From the cell containing the given text, extract its center point as (X, Y) coordinate. 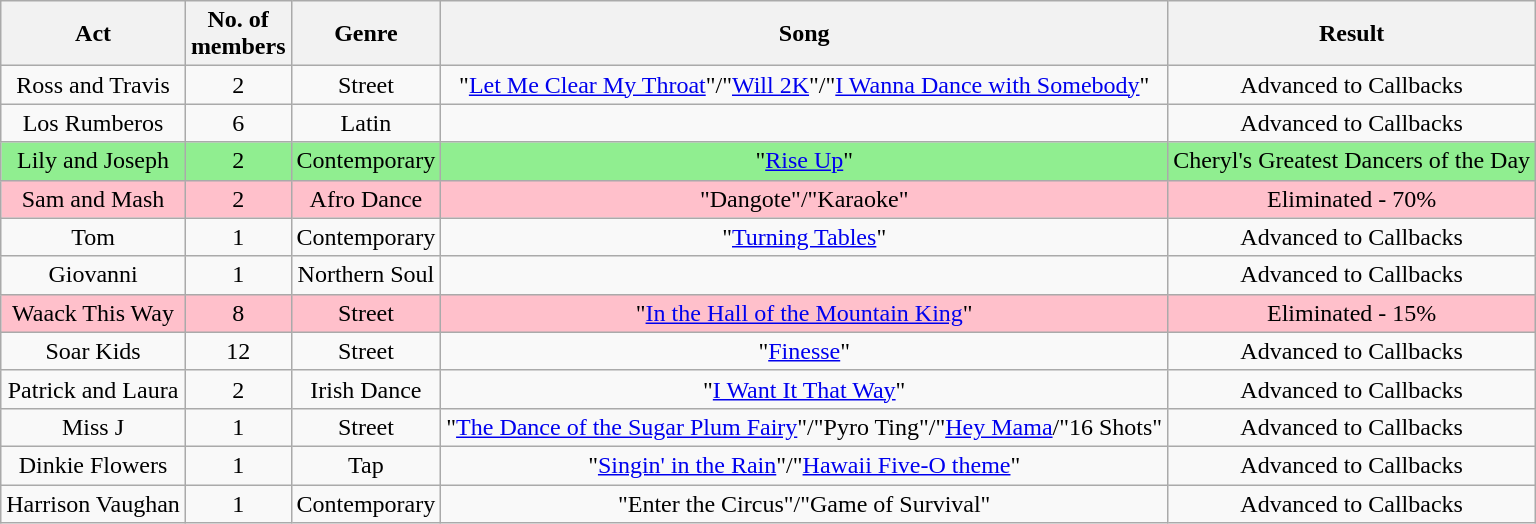
"Turning Tables" (804, 237)
Miss J (94, 427)
8 (238, 313)
Cheryl's Greatest Dancers of the Day (1352, 161)
Result (1352, 34)
Harrison Vaughan (94, 503)
Sam and Mash (94, 199)
Latin (366, 123)
No. ofmembers (238, 34)
Lily and Joseph (94, 161)
Afro Dance (366, 199)
"I Want It That Way" (804, 389)
Northern Soul (366, 275)
"In the Hall of the Mountain King" (804, 313)
"Rise Up" (804, 161)
Act (94, 34)
"Finesse" (804, 351)
Giovanni (94, 275)
"Enter the Circus"/"Game of Survival" (804, 503)
Eliminated - 15% (1352, 313)
Tap (366, 465)
Genre (366, 34)
"Let Me Clear My Throat"/"Will 2K"/"I Wanna Dance with Somebody" (804, 85)
Ross and Travis (94, 85)
"Singin' in the Rain"/"Hawaii Five-O theme" (804, 465)
Tom (94, 237)
Patrick and Laura (94, 389)
"The Dance of the Sugar Plum Fairy"/"Pyro Ting"/"Hey Mama/"16 Shots" (804, 427)
Eliminated - 70% (1352, 199)
Los Rumberos (94, 123)
Irish Dance (366, 389)
"Dangote"/"Karaoke" (804, 199)
Song (804, 34)
Waack This Way (94, 313)
Soar Kids (94, 351)
6 (238, 123)
Dinkie Flowers (94, 465)
12 (238, 351)
